Find where the given text appears and provide that cell's center as [X, Y] coordinate. 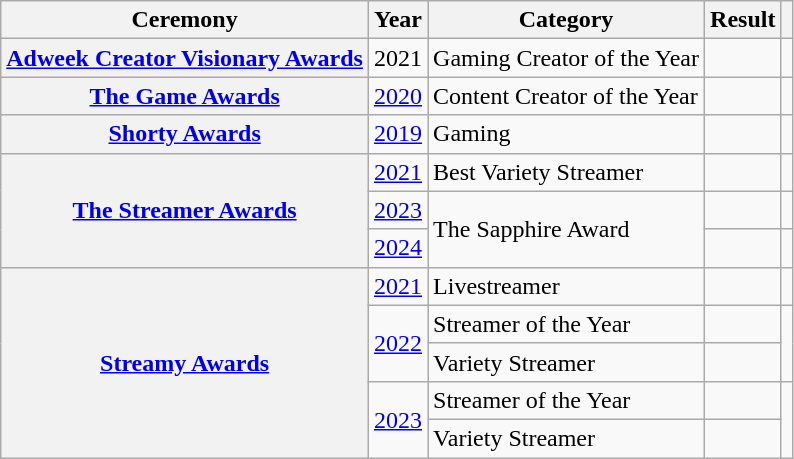
Result [743, 20]
Category [566, 20]
The Game Awards [185, 96]
Gaming Creator of the Year [566, 58]
Year [398, 20]
Shorty Awards [185, 134]
The Sapphire Award [566, 229]
Gaming [566, 134]
2022 [398, 343]
Ceremony [185, 20]
The Streamer Awards [185, 210]
Content Creator of the Year [566, 96]
Streamy Awards [185, 362]
Livestreamer [566, 286]
2020 [398, 96]
Adweek Creator Visionary Awards [185, 58]
2024 [398, 248]
Best Variety Streamer [566, 172]
2019 [398, 134]
